Search for the cell housing the specified text and yield its [x, y] center coordinate. 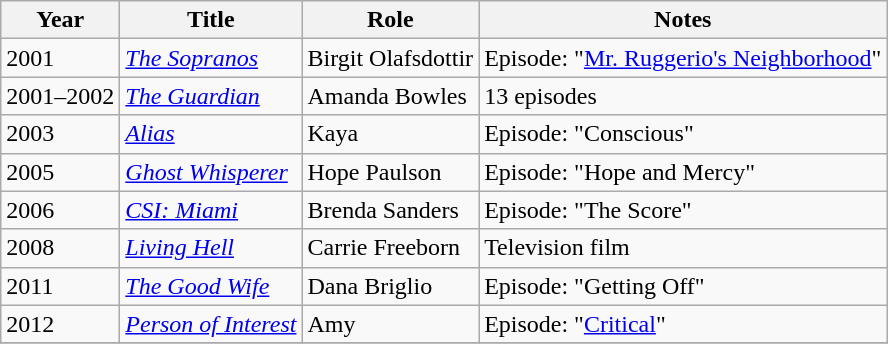
Living Hell [211, 248]
Episode: "Hope and Mercy" [683, 172]
2005 [60, 172]
2011 [60, 286]
2006 [60, 210]
2001–2002 [60, 96]
Title [211, 20]
Birgit Olafsdottir [390, 58]
Amy [390, 324]
Television film [683, 248]
Episode: "Critical" [683, 324]
Dana Briglio [390, 286]
Episode: "Conscious" [683, 134]
The Good Wife [211, 286]
Alias [211, 134]
2003 [60, 134]
The Sopranos [211, 58]
Person of Interest [211, 324]
Hope Paulson [390, 172]
Episode: "Mr. Ruggerio's Neighborhood" [683, 58]
Carrie Freeborn [390, 248]
Brenda Sanders [390, 210]
Year [60, 20]
Role [390, 20]
Kaya [390, 134]
2012 [60, 324]
Amanda Bowles [390, 96]
Episode: "The Score" [683, 210]
The Guardian [211, 96]
2001 [60, 58]
Notes [683, 20]
Ghost Whisperer [211, 172]
Episode: "Getting Off" [683, 286]
2008 [60, 248]
CSI: Miami [211, 210]
13 episodes [683, 96]
